Return (x, y) of the center of cell containing provided text 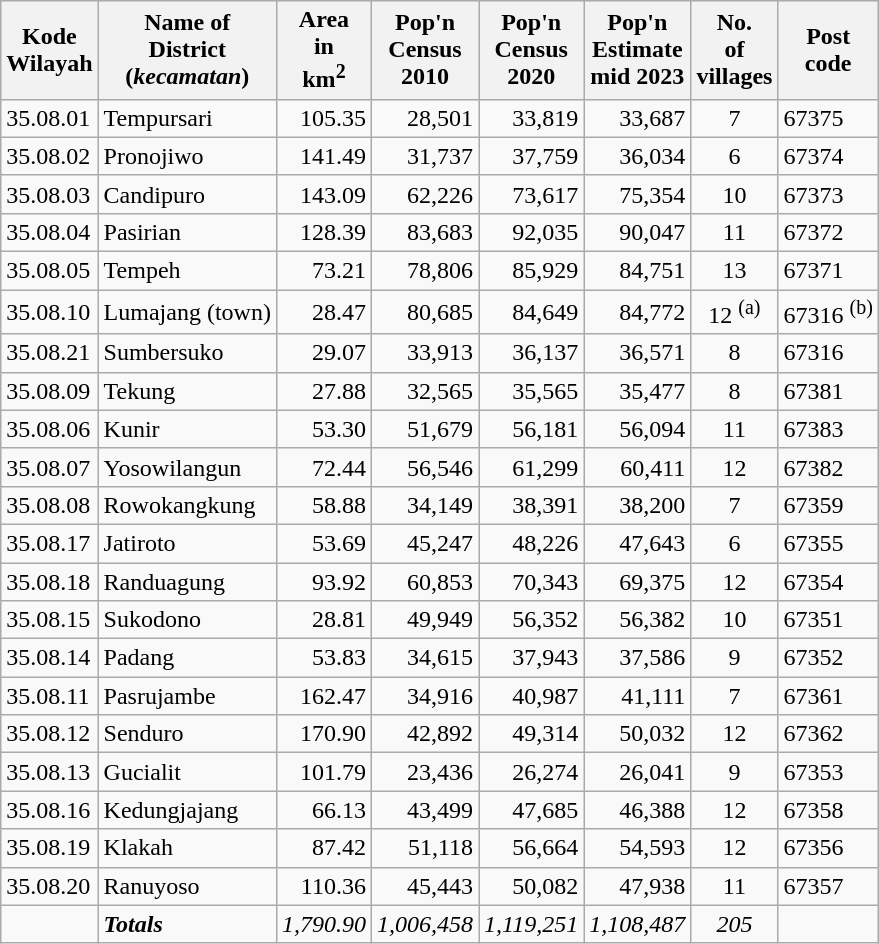
67381 (828, 391)
35.08.04 (50, 232)
72.44 (324, 467)
35.08.15 (50, 620)
1,790.90 (324, 924)
143.09 (324, 194)
40,987 (532, 696)
67382 (828, 467)
1,119,251 (532, 924)
45,247 (424, 543)
47,643 (638, 543)
33,687 (638, 118)
32,565 (424, 391)
162.47 (324, 696)
34,149 (424, 505)
Postcode (828, 50)
75,354 (638, 194)
49,949 (424, 620)
Tempursari (187, 118)
Lumajang (town) (187, 312)
67374 (828, 156)
Pop'nCensus2020 (532, 50)
36,571 (638, 353)
56,664 (532, 848)
90,047 (638, 232)
Kedungjajang (187, 810)
Sumbersuko (187, 353)
1,006,458 (424, 924)
Gucialit (187, 772)
12 (a) (734, 312)
36,034 (638, 156)
128.39 (324, 232)
56,546 (424, 467)
67383 (828, 429)
48,226 (532, 543)
62,226 (424, 194)
105.35 (324, 118)
35,565 (532, 391)
80,685 (424, 312)
66.13 (324, 810)
Name ofDistrict(kecamatan) (187, 50)
Pasrujambe (187, 696)
67371 (828, 271)
Kunir (187, 429)
67351 (828, 620)
Randuagung (187, 582)
26,041 (638, 772)
60,853 (424, 582)
35.08.13 (50, 772)
67357 (828, 886)
Pop'nCensus2010 (424, 50)
47,938 (638, 886)
69,375 (638, 582)
35.08.18 (50, 582)
35.08.14 (50, 658)
56,094 (638, 429)
53.69 (324, 543)
Rowokangkung (187, 505)
Ranuyoso (187, 886)
73,617 (532, 194)
141.49 (324, 156)
Sukodono (187, 620)
1,108,487 (638, 924)
35.08.11 (50, 696)
50,082 (532, 886)
78,806 (424, 271)
Pop'nEstimatemid 2023 (638, 50)
35.08.07 (50, 467)
35.08.10 (50, 312)
35.08.16 (50, 810)
58.88 (324, 505)
Jatiroto (187, 543)
13 (734, 271)
61,299 (532, 467)
35.08.02 (50, 156)
67359 (828, 505)
84,649 (532, 312)
Senduro (187, 734)
110.36 (324, 886)
67355 (828, 543)
37,586 (638, 658)
92,035 (532, 232)
70,343 (532, 582)
42,892 (424, 734)
54,593 (638, 848)
84,751 (638, 271)
67373 (828, 194)
43,499 (424, 810)
67356 (828, 848)
67372 (828, 232)
35.08.06 (50, 429)
28.47 (324, 312)
34,615 (424, 658)
35.08.09 (50, 391)
87.42 (324, 848)
26,274 (532, 772)
35.08.19 (50, 848)
33,913 (424, 353)
Klakah (187, 848)
38,200 (638, 505)
46,388 (638, 810)
51,118 (424, 848)
49,314 (532, 734)
67352 (828, 658)
35.08.03 (50, 194)
67316 (828, 353)
56,181 (532, 429)
Padang (187, 658)
Kode Wilayah (50, 50)
67361 (828, 696)
84,772 (638, 312)
67316 (b) (828, 312)
29.07 (324, 353)
35.08.12 (50, 734)
31,737 (424, 156)
67358 (828, 810)
23,436 (424, 772)
67353 (828, 772)
Area inkm2 (324, 50)
36,137 (532, 353)
35.08.08 (50, 505)
34,916 (424, 696)
27.88 (324, 391)
67362 (828, 734)
53.83 (324, 658)
53.30 (324, 429)
37,759 (532, 156)
35,477 (638, 391)
38,391 (532, 505)
56,382 (638, 620)
35.08.05 (50, 271)
205 (734, 924)
No.ofvillages (734, 50)
37,943 (532, 658)
73.21 (324, 271)
101.79 (324, 772)
35.08.20 (50, 886)
Tekung (187, 391)
67354 (828, 582)
83,683 (424, 232)
60,411 (638, 467)
35.08.21 (50, 353)
170.90 (324, 734)
93.92 (324, 582)
35.08.01 (50, 118)
Candipuro (187, 194)
45,443 (424, 886)
Tempeh (187, 271)
41,111 (638, 696)
Totals (187, 924)
56,352 (532, 620)
51,679 (424, 429)
47,685 (532, 810)
Pasirian (187, 232)
35.08.17 (50, 543)
28.81 (324, 620)
28,501 (424, 118)
33,819 (532, 118)
67375 (828, 118)
85,929 (532, 271)
Pronojiwo (187, 156)
50,032 (638, 734)
Yosowilangun (187, 467)
